Determine the [x, y] coordinate at the center of the cell enclosing the given text.  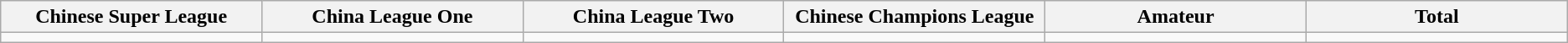
Amateur [1176, 17]
China League Two [653, 17]
Chinese Champions League [915, 17]
China League One [392, 17]
Chinese Super League [132, 17]
Total [1436, 17]
